Find where the given text appears and provide that cell's center as (X, Y) coordinate. 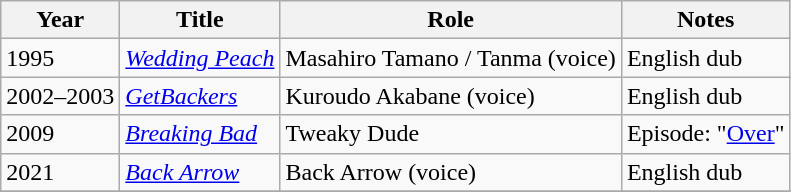
Notes (706, 20)
1995 (60, 58)
2002–2003 (60, 96)
Breaking Bad (200, 134)
Role (450, 20)
Tweaky Dude (450, 134)
GetBackers (200, 96)
Masahiro Tamano / Tanma (voice) (450, 58)
2009 (60, 134)
Back Arrow (voice) (450, 172)
2021 (60, 172)
Back Arrow (200, 172)
Wedding Peach (200, 58)
Year (60, 20)
Kuroudo Akabane (voice) (450, 96)
Title (200, 20)
Episode: "Over" (706, 134)
